Find where the given text appears and provide that cell's center as [X, Y] coordinate. 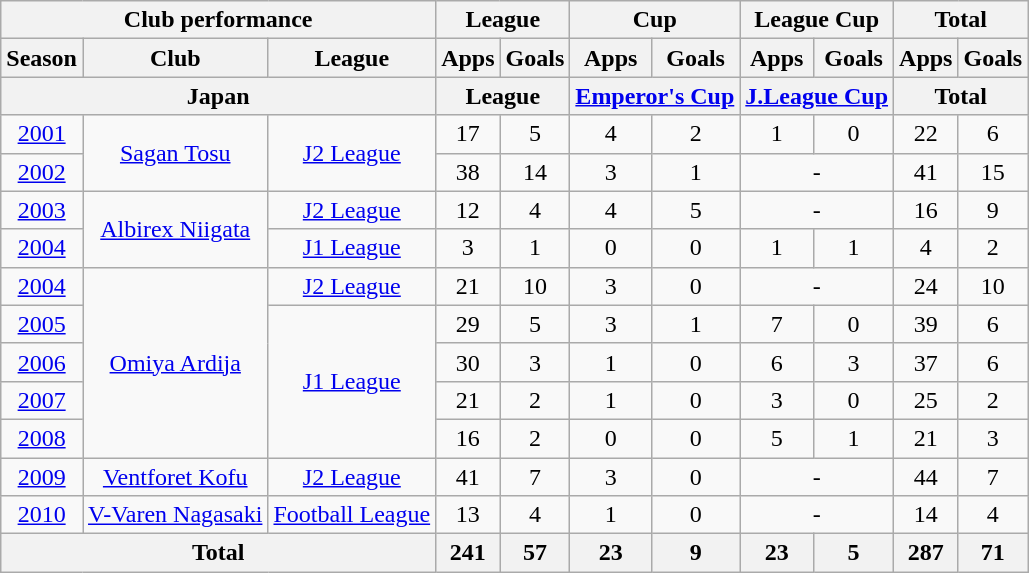
71 [993, 553]
241 [468, 553]
38 [468, 172]
Omiya Ardija [174, 362]
24 [926, 286]
Sagan Tosu [174, 153]
Season [42, 58]
2003 [42, 210]
Japan [218, 96]
2006 [42, 362]
17 [468, 134]
League Cup [817, 20]
25 [926, 400]
2005 [42, 324]
Ventforet Kofu [174, 477]
2002 [42, 172]
22 [926, 134]
Club [174, 58]
2008 [42, 438]
Club performance [218, 20]
2009 [42, 477]
13 [468, 515]
29 [468, 324]
2010 [42, 515]
12 [468, 210]
57 [535, 553]
37 [926, 362]
2001 [42, 134]
Cup [655, 20]
44 [926, 477]
V-Varen Nagasaki [174, 515]
15 [993, 172]
30 [468, 362]
Emperor's Cup [655, 96]
J.League Cup [817, 96]
Albirex Niigata [174, 229]
2007 [42, 400]
39 [926, 324]
Football League [352, 515]
287 [926, 553]
